Locate the cell with the specified text and output its (X, Y) center coordinate. 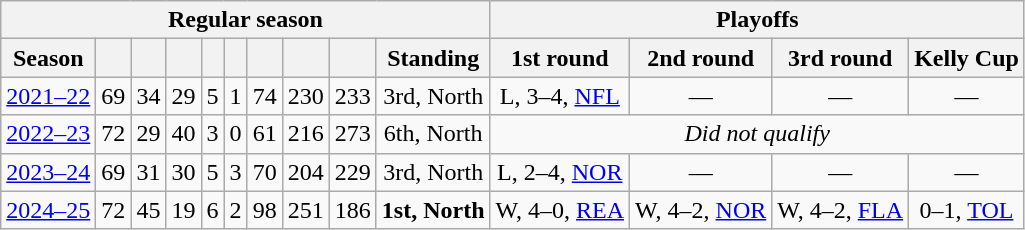
Regular season (246, 20)
6 (212, 210)
1st, North (433, 210)
Playoffs (757, 20)
45 (148, 210)
0–1, TOL (967, 210)
273 (352, 134)
40 (184, 134)
6th, North (433, 134)
Kelly Cup (967, 58)
Did not qualify (757, 134)
L, 2–4, NOR (560, 172)
233 (352, 96)
74 (264, 96)
0 (236, 134)
61 (264, 134)
1st round (560, 58)
2nd round (701, 58)
204 (306, 172)
251 (306, 210)
W, 4–2, FLA (840, 210)
31 (148, 172)
L, 3–4, NFL (560, 96)
W, 4–2, NOR (701, 210)
34 (148, 96)
216 (306, 134)
70 (264, 172)
2021–22 (48, 96)
230 (306, 96)
186 (352, 210)
3rd round (840, 58)
30 (184, 172)
98 (264, 210)
W, 4–0, REA (560, 210)
2 (236, 210)
Season (48, 58)
19 (184, 210)
2022–23 (48, 134)
2023–24 (48, 172)
1 (236, 96)
Standing (433, 58)
229 (352, 172)
2024–25 (48, 210)
